Output the (X, Y) coordinate of the center of the cell containing the given text.  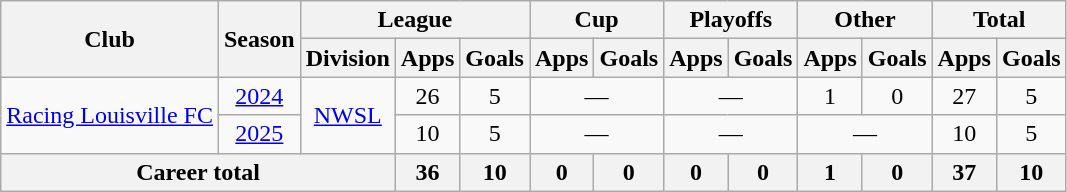
Other (865, 20)
Racing Louisville FC (110, 115)
Playoffs (731, 20)
League (414, 20)
2024 (259, 96)
Season (259, 39)
2025 (259, 134)
Career total (198, 172)
26 (427, 96)
Club (110, 39)
Division (348, 58)
NWSL (348, 115)
Total (999, 20)
Cup (597, 20)
27 (964, 96)
36 (427, 172)
37 (964, 172)
